Return (X, Y) of the center of cell containing provided text 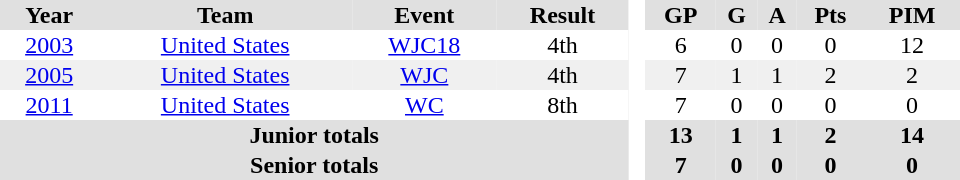
Pts (830, 15)
Junior totals (314, 135)
G (737, 15)
6 (681, 45)
2011 (49, 105)
Event (424, 15)
PIM (912, 15)
2003 (49, 45)
12 (912, 45)
WC (424, 105)
GP (681, 15)
WJC (424, 75)
13 (681, 135)
2005 (49, 75)
Team (225, 15)
Result (563, 15)
Year (49, 15)
14 (912, 135)
WJC18 (424, 45)
A (778, 15)
Senior totals (314, 165)
8th (563, 105)
